Identify which cell holds the provided text, then report its [x, y] central coordinate. 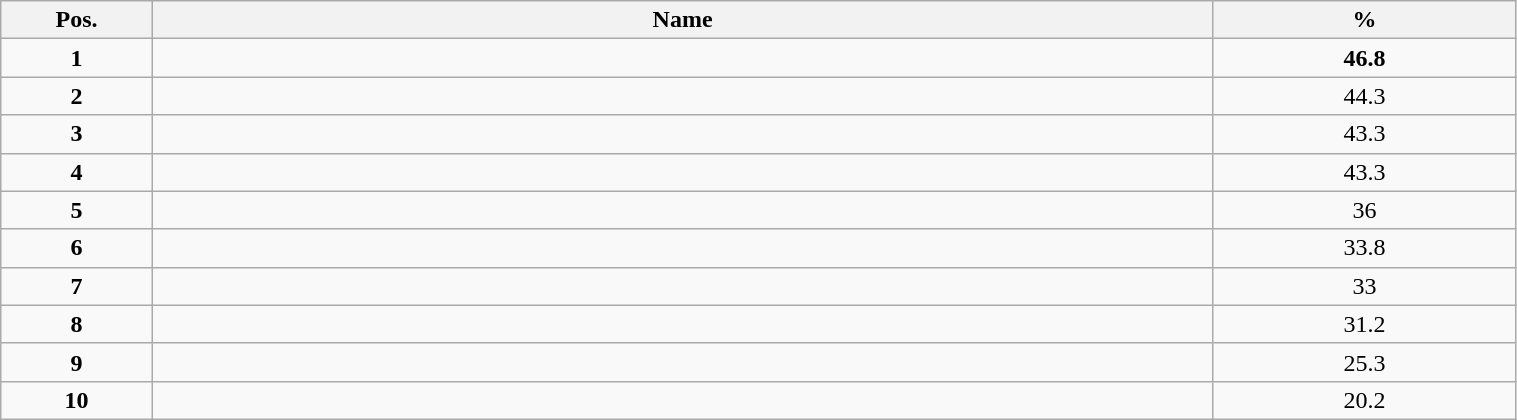
5 [77, 210]
6 [77, 248]
Pos. [77, 20]
36 [1364, 210]
20.2 [1364, 400]
8 [77, 324]
25.3 [1364, 362]
% [1364, 20]
44.3 [1364, 96]
Name [682, 20]
3 [77, 134]
33 [1364, 286]
7 [77, 286]
9 [77, 362]
1 [77, 58]
10 [77, 400]
46.8 [1364, 58]
4 [77, 172]
31.2 [1364, 324]
2 [77, 96]
33.8 [1364, 248]
